Identify which cell holds the provided text, then report its [x, y] central coordinate. 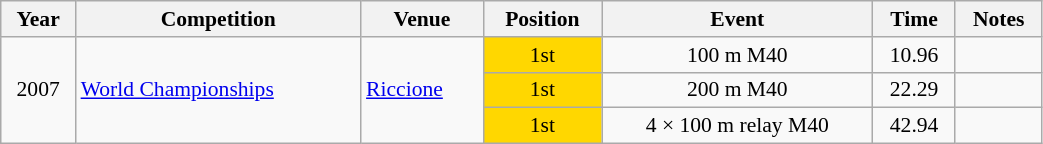
10.96 [914, 55]
Year [38, 19]
World Championships [218, 90]
Venue [422, 19]
200 m M40 [738, 90]
100 m M40 [738, 55]
Time [914, 19]
42.94 [914, 126]
Competition [218, 19]
4 × 100 m relay M40 [738, 126]
22.29 [914, 90]
2007 [38, 90]
Notes [998, 19]
Event [738, 19]
Position [542, 19]
Riccione [422, 90]
